Locate the cell with the specified text and output its (x, y) center coordinate. 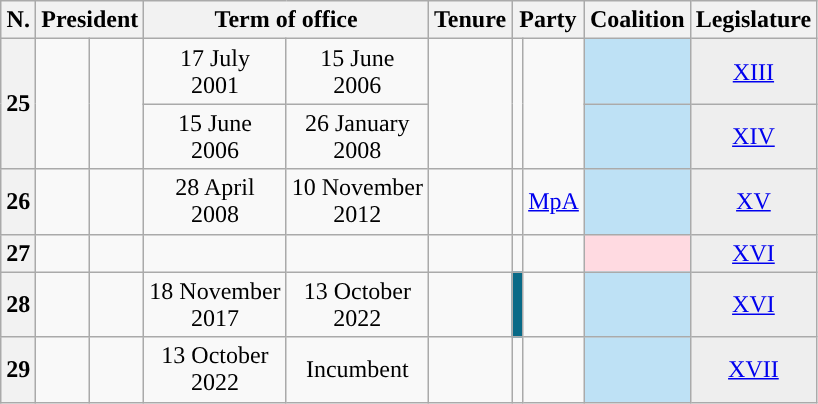
Party (548, 20)
XIV (754, 136)
N. (18, 20)
President (90, 20)
29 (18, 370)
10 November2012 (357, 202)
MpA (554, 202)
17 July2001 (215, 72)
18 November2017 (215, 304)
27 (18, 253)
26 (18, 202)
28 (18, 304)
25 (18, 104)
XIII (754, 72)
28 April2008 (215, 202)
Tenure (470, 20)
26 January2008 (357, 136)
XVII (754, 370)
Term of office (286, 20)
Incumbent (357, 370)
Legislature (754, 20)
Coalition (637, 20)
XV (754, 202)
